Pinpoint the cell where the given text exists, returning its (X, Y) midpoint coordinate. 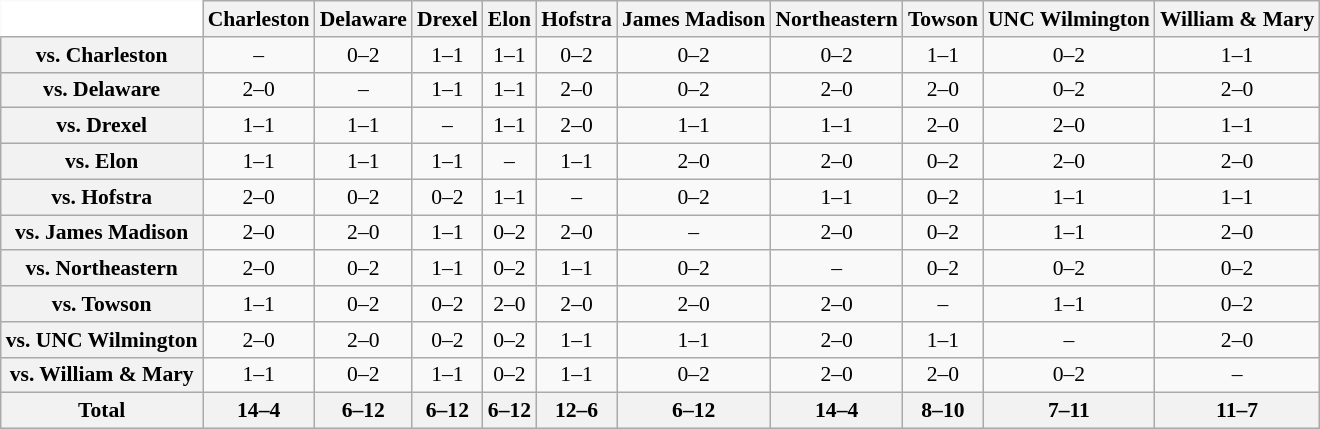
12–6 (576, 411)
11–7 (1237, 411)
vs. UNC Wilmington (102, 340)
Delaware (364, 19)
James Madison (694, 19)
7–11 (1069, 411)
vs. Charleston (102, 55)
vs. Elon (102, 162)
vs. James Madison (102, 233)
vs. Delaware (102, 90)
8–10 (943, 411)
Drexel (448, 19)
vs. Drexel (102, 126)
vs. Northeastern (102, 269)
vs. Towson (102, 304)
Total (102, 411)
Northeastern (836, 19)
vs. William & Mary (102, 375)
UNC Wilmington (1069, 19)
Towson (943, 19)
Elon (510, 19)
Charleston (259, 19)
William & Mary (1237, 19)
Hofstra (576, 19)
vs. Hofstra (102, 197)
